Return the [x, y] coordinate for the center point of the cell that contains the specified text.  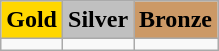
Silver [98, 20]
Bronze [176, 20]
Gold [32, 20]
